Extract the [X, Y] coordinate from the center of the cell holding the provided text.  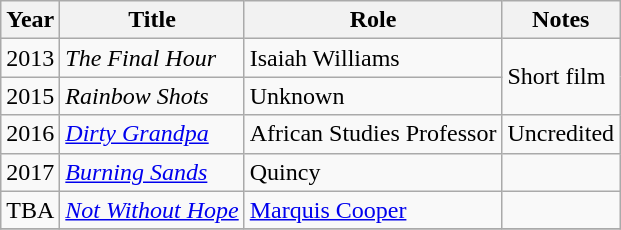
Dirty Grandpa [152, 134]
2015 [30, 96]
2017 [30, 172]
Isaiah Williams [373, 58]
The Final Hour [152, 58]
Year [30, 20]
Notes [561, 20]
Rainbow Shots [152, 96]
Role [373, 20]
TBA [30, 210]
Title [152, 20]
Not Without Hope [152, 210]
Uncredited [561, 134]
Unknown [373, 96]
Marquis Cooper [373, 210]
Quincy [373, 172]
African Studies Professor [373, 134]
2016 [30, 134]
2013 [30, 58]
Burning Sands [152, 172]
Short film [561, 77]
